Pinpoint the cell where the given text exists, returning its [X, Y] midpoint coordinate. 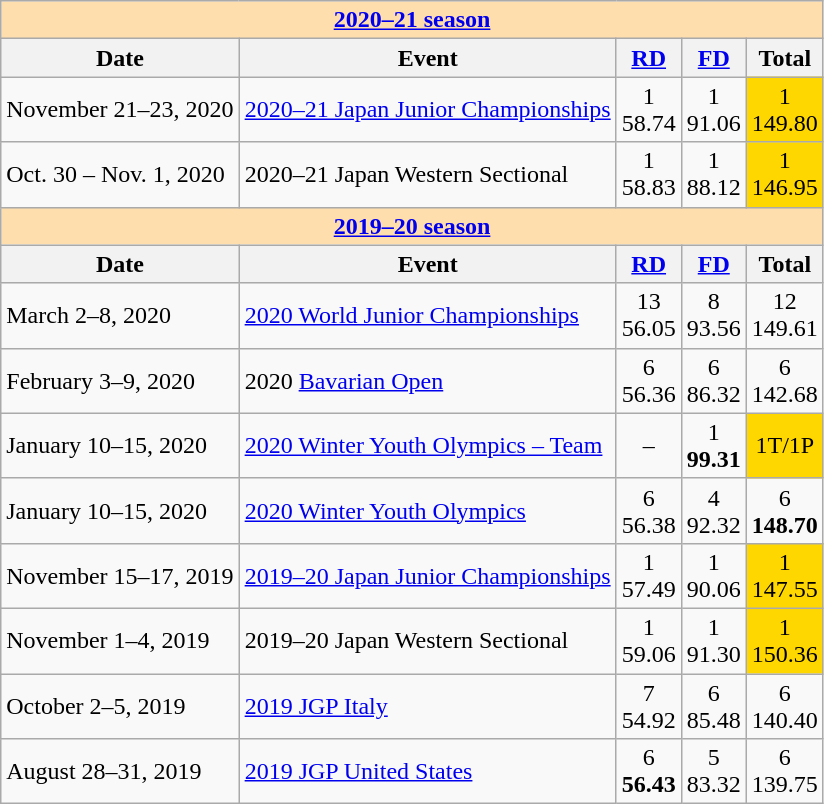
5 83.32 [714, 772]
1 147.55 [784, 576]
2020–21 Japan Western Sectional [428, 174]
1356.05 [648, 316]
2019–20 Japan Junior Championships [428, 576]
Oct. 30 – Nov. 1, 2020 [120, 174]
November 15–17, 2019 [120, 576]
February 3–9, 2020 [120, 380]
2019 JGP United States [428, 772]
1 91.30 [714, 640]
8 93.56 [714, 316]
1 149.80 [784, 110]
4 92.32 [714, 510]
6 56.43 [648, 772]
1 146.95 [784, 174]
1 59.06 [648, 640]
August 28–31, 2019 [120, 772]
2019–20 season [412, 226]
2020 World Junior Championships [428, 316]
6 139.75 [784, 772]
6 86.32 [714, 380]
6 148.70 [784, 510]
12149.61 [784, 316]
1 58.83 [648, 174]
2019 JGP Italy [428, 706]
2020–21 season [412, 20]
1 88.12 [714, 174]
6 85.48 [714, 706]
November 1–4, 2019 [120, 640]
1 58.74 [648, 110]
1 99.31 [714, 446]
November 21–23, 2020 [120, 110]
6 56.38 [648, 510]
October 2–5, 2019 [120, 706]
March 2–8, 2020 [120, 316]
1T/1P [784, 446]
2020 Winter Youth Olympics – Team [428, 446]
6 142.68 [784, 380]
1 150.36 [784, 640]
1 90.06 [714, 576]
1 91.06 [714, 110]
2020–21 Japan Junior Championships [428, 110]
– [648, 446]
2020 Winter Youth Olympics [428, 510]
6 56.36 [648, 380]
7 54.92 [648, 706]
6 140.40 [784, 706]
2019–20 Japan Western Sectional [428, 640]
2020 Bavarian Open [428, 380]
1 57.49 [648, 576]
